Determine the (x, y) coordinate at the center of the cell enclosing the given text.  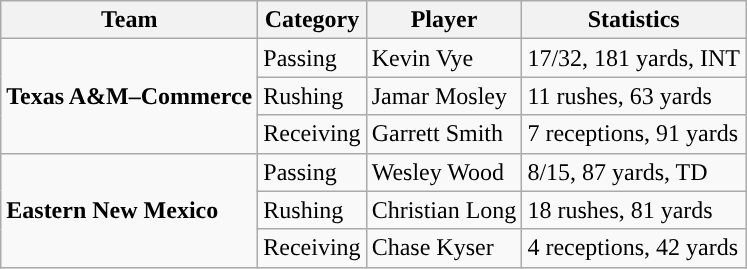
Garrett Smith (444, 134)
Eastern New Mexico (130, 210)
Texas A&M–Commerce (130, 96)
7 receptions, 91 yards (634, 134)
17/32, 181 yards, INT (634, 58)
Category (312, 20)
Christian Long (444, 210)
Chase Kyser (444, 248)
Player (444, 20)
Jamar Mosley (444, 96)
18 rushes, 81 yards (634, 210)
11 rushes, 63 yards (634, 96)
Kevin Vye (444, 58)
Team (130, 20)
4 receptions, 42 yards (634, 248)
Wesley Wood (444, 172)
Statistics (634, 20)
8/15, 87 yards, TD (634, 172)
